Determine the (x, y) coordinate at the center of the cell enclosing the given text.  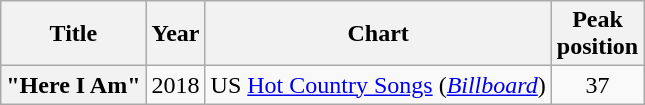
Chart (378, 34)
37 (597, 85)
"Here I Am" (74, 85)
Year (176, 34)
Title (74, 34)
US Hot Country Songs (Billboard) (378, 85)
2018 (176, 85)
Peakposition (597, 34)
